Output the (X, Y) coordinate of the center of the cell containing the given text.  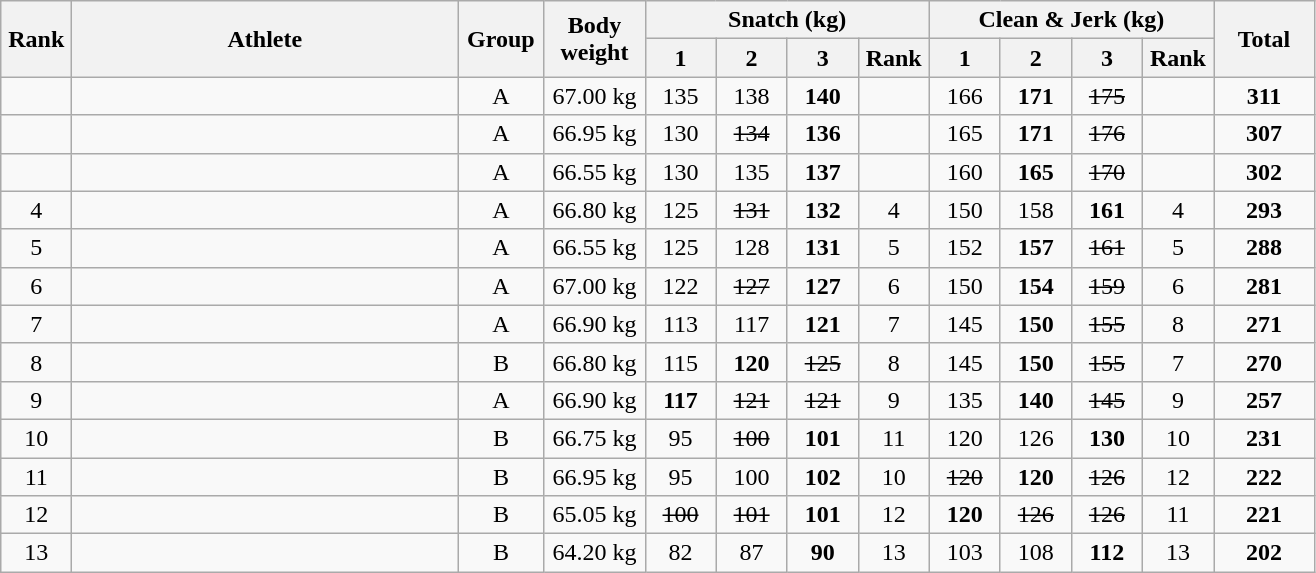
293 (1264, 210)
Clean & Jerk (kg) (1071, 20)
Athlete (265, 39)
270 (1264, 362)
158 (1036, 210)
64.20 kg (594, 553)
222 (1264, 477)
157 (1036, 248)
90 (822, 553)
288 (1264, 248)
132 (822, 210)
221 (1264, 515)
202 (1264, 553)
65.05 kg (594, 515)
128 (752, 248)
281 (1264, 286)
134 (752, 134)
108 (1036, 553)
136 (822, 134)
122 (680, 286)
Snatch (kg) (787, 20)
302 (1264, 172)
103 (964, 553)
Group (501, 39)
170 (1106, 172)
154 (1036, 286)
138 (752, 96)
Body weight (594, 39)
113 (680, 324)
307 (1264, 134)
137 (822, 172)
271 (1264, 324)
311 (1264, 96)
160 (964, 172)
176 (1106, 134)
112 (1106, 553)
175 (1106, 96)
159 (1106, 286)
115 (680, 362)
231 (1264, 438)
87 (752, 553)
66.75 kg (594, 438)
82 (680, 553)
152 (964, 248)
102 (822, 477)
257 (1264, 400)
Total (1264, 39)
166 (964, 96)
